Pinpoint the cell where the given text exists, returning its [x, y] midpoint coordinate. 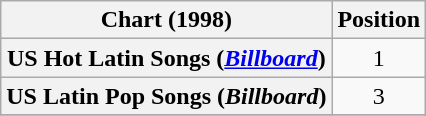
Chart (1998) [166, 20]
US Hot Latin Songs (Billboard) [166, 58]
Position [379, 20]
US Latin Pop Songs (Billboard) [166, 96]
3 [379, 96]
1 [379, 58]
